Return [x, y] of the center of cell containing provided text 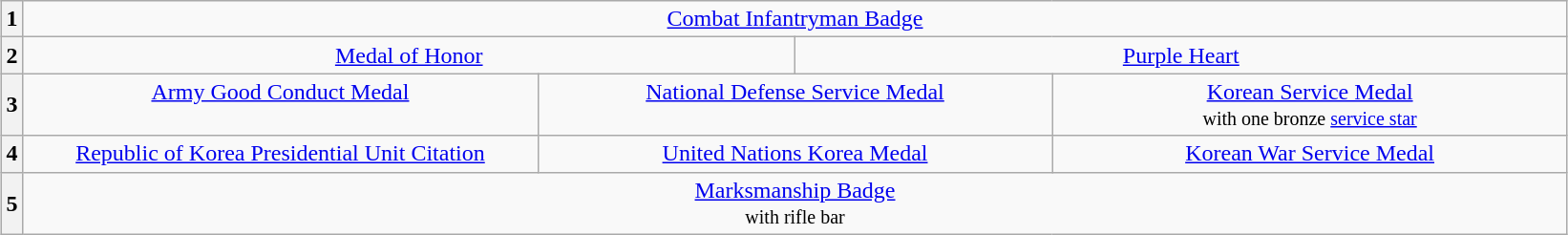
Korean War Service Medal [1310, 154]
Korean Service Medalwith one bronze service star [1310, 105]
Combat Infantryman Badge [795, 19]
1 [11, 19]
National Defense Service Medal [795, 105]
5 [11, 203]
Republic of Korea Presidential Unit Citation [281, 154]
Medal of Honor [409, 55]
3 [11, 105]
Marksmanship Badgewith rifle bar [795, 203]
4 [11, 154]
Purple Heart [1182, 55]
Army Good Conduct Medal [281, 105]
2 [11, 55]
United Nations Korea Medal [795, 154]
